Determine the [X, Y] coordinate at the center of the cell enclosing the given text.  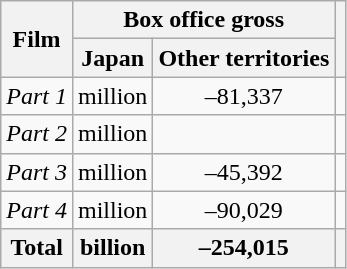
–254,015 [244, 248]
Part 3 [37, 172]
Film [37, 39]
Box office gross [203, 20]
Japan [112, 58]
Part 2 [37, 134]
–90,029 [244, 210]
–81,337 [244, 96]
Part 4 [37, 210]
Part 1 [37, 96]
billion [112, 248]
Other territories [244, 58]
–45,392 [244, 172]
Total [37, 248]
